Return the [X, Y] coordinate for the center point of the cell that contains the specified text.  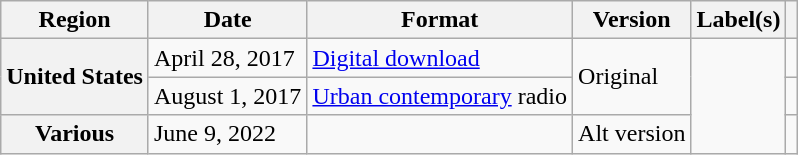
Format [440, 20]
Urban contemporary radio [440, 96]
Date [227, 20]
August 1, 2017 [227, 96]
Digital download [440, 58]
Label(s) [738, 20]
Various [75, 134]
United States [75, 77]
Region [75, 20]
June 9, 2022 [227, 134]
Version [632, 20]
Original [632, 77]
Alt version [632, 134]
April 28, 2017 [227, 58]
